For the text-containing cell, return its midpoint in (x, y) coordinate format. 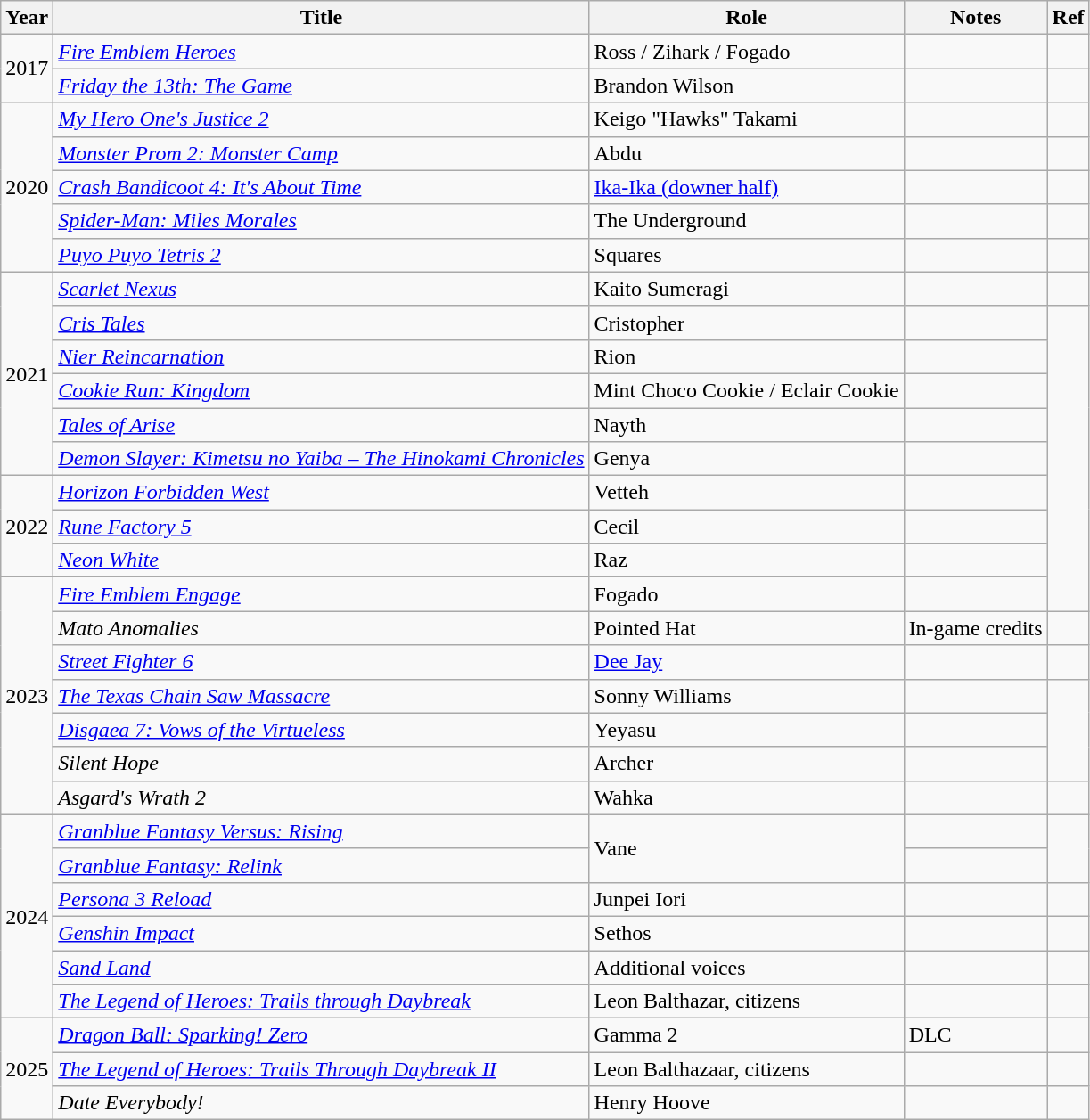
Cookie Run: Kingdom (321, 390)
Leon Balthazar, citizens (747, 1001)
In-game credits (975, 628)
Fire Emblem Heroes (321, 52)
Yeyasu (747, 730)
Mato Anomalies (321, 628)
Dragon Ball: Sparking! Zero (321, 1035)
Gamma 2 (747, 1035)
The Legend of Heroes: Trails Through Daybreak II (321, 1069)
Notes (975, 18)
Date Everybody! (321, 1103)
Genshin Impact (321, 933)
Fogado (747, 594)
2017 (27, 69)
Nayth (747, 425)
Ika-Ika (downer half) (747, 187)
Junpei Iori (747, 899)
DLC (975, 1035)
Rune Factory 5 (321, 527)
Year (27, 18)
Genya (747, 459)
2024 (27, 916)
Raz (747, 560)
Spider-Man: Miles Morales (321, 221)
Sand Land (321, 967)
Scarlet Nexus (321, 289)
Demon Slayer: Kimetsu no Yaiba – The Hinokami Chronicles (321, 459)
Monster Prom 2: Monster Camp (321, 153)
Archer (747, 764)
Role (747, 18)
Pointed Hat (747, 628)
Sonny Williams (747, 696)
Wahka (747, 797)
2025 (27, 1069)
Cecil (747, 527)
Granblue Fantasy: Relink (321, 865)
Keigo "Hawks" Takami (747, 119)
Cris Tales (321, 323)
Granblue Fantasy Versus: Rising (321, 831)
My Hero One's Justice 2 (321, 119)
Puyo Puyo Tetris 2 (321, 255)
Tales of Arise (321, 425)
Mint Choco Cookie / Eclair Cookie (747, 390)
Additional voices (747, 967)
The Texas Chain Saw Massacre (321, 696)
Ref (1068, 18)
2021 (27, 373)
Squares (747, 255)
The Legend of Heroes: Trails through Daybreak (321, 1001)
Fire Emblem Engage (321, 594)
Sethos (747, 933)
Brandon Wilson (747, 86)
Vetteh (747, 493)
Cristopher (747, 323)
Henry Hoove (747, 1103)
Ross / Zihark / Fogado (747, 52)
Disgaea 7: Vows of the Virtueless (321, 730)
Silent Hope (321, 764)
Vane (747, 848)
2022 (27, 527)
Rion (747, 356)
Leon Balthazaar, citizens (747, 1069)
Nier Reincarnation (321, 356)
Horizon Forbidden West (321, 493)
Asgard's Wrath 2 (321, 797)
Neon White (321, 560)
Abdu (747, 153)
2020 (27, 187)
Kaito Sumeragi (747, 289)
Crash Bandicoot 4: It's About Time (321, 187)
Street Fighter 6 (321, 662)
The Underground (747, 221)
Persona 3 Reload (321, 899)
2023 (27, 696)
Dee Jay (747, 662)
Title (321, 18)
Friday the 13th: The Game (321, 86)
